Return the [X, Y] coordinate for the center point of the cell that contains the specified text.  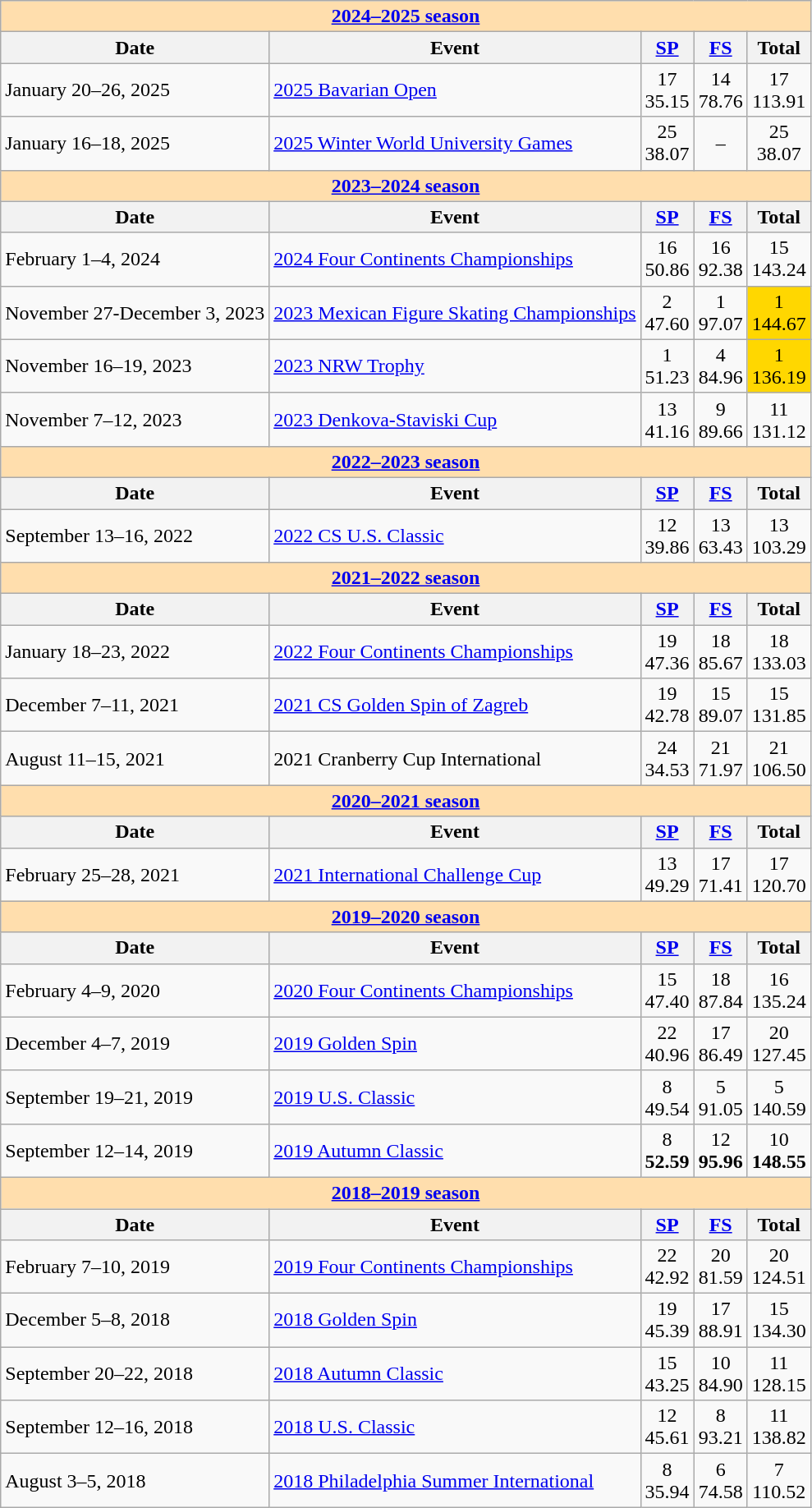
2019 Four Continents Championships [455, 1267]
20 81.59 [721, 1267]
11 128.15 [778, 1373]
13 63.43 [721, 536]
2019 Golden Spin [455, 1043]
24 34.53 [667, 759]
2021–2022 season [406, 578]
19 47.36 [667, 652]
12 95.96 [721, 1150]
21 71.97 [721, 759]
December 4–7, 2019 [135, 1043]
February 25–28, 2021 [135, 874]
2023 Denkova-Staviski Cup [455, 419]
2019 Autumn Classic [455, 1150]
15 143.24 [778, 260]
November 7–12, 2023 [135, 419]
17 86.49 [721, 1043]
9 89.66 [721, 419]
September 19–21, 2019 [135, 1097]
15 89.07 [721, 705]
8 35.94 [667, 1480]
2 47.60 [667, 312]
February 4–9, 2020 [135, 991]
September 12–16, 2018 [135, 1428]
8 49.54 [667, 1097]
2025 Bavarian Open [455, 90]
8 93.21 [721, 1428]
2019 U.S. Classic [455, 1097]
2021 CS Golden Spin of Zagreb [455, 705]
10 84.90 [721, 1373]
2024 Four Continents Championships [455, 260]
February 1–4, 2024 [135, 260]
2025 Winter World University Games [455, 143]
7 110.52 [778, 1480]
10 148.55 [778, 1150]
13 41.16 [667, 419]
December 5–8, 2018 [135, 1321]
17 113.91 [778, 90]
2022–2023 season [406, 462]
1 51.23 [667, 366]
13 103.29 [778, 536]
2023–2024 season [406, 186]
11 138.82 [778, 1428]
2021 International Challenge Cup [455, 874]
18 87.84 [721, 991]
17 88.91 [721, 1321]
2019–2020 season [406, 917]
12 39.86 [667, 536]
13 49.29 [667, 874]
2022 Four Continents Championships [455, 652]
16 135.24 [778, 991]
15 43.25 [667, 1373]
January 16–18, 2025 [135, 143]
2023 NRW Trophy [455, 366]
2018 U.S. Classic [455, 1428]
2018 Autumn Classic [455, 1373]
4 84.96 [721, 366]
November 16–19, 2023 [135, 366]
22 40.96 [667, 1043]
August 3–5, 2018 [135, 1480]
5 140.59 [778, 1097]
September 13–16, 2022 [135, 536]
September 12–14, 2019 [135, 1150]
August 11–15, 2021 [135, 759]
16 92.38 [721, 260]
19 45.39 [667, 1321]
17 120.70 [778, 874]
15 131.85 [778, 705]
11 131.12 [778, 419]
2022 CS U.S. Classic [455, 536]
14 78.76 [721, 90]
January 18–23, 2022 [135, 652]
2021 Cranberry Cup International [455, 759]
18 85.67 [721, 652]
17 35.15 [667, 90]
2020 Four Continents Championships [455, 991]
6 74.58 [721, 1480]
18 133.03 [778, 652]
20 124.51 [778, 1267]
1 144.67 [778, 312]
15 134.30 [778, 1321]
16 50.86 [667, 260]
February 7–10, 2019 [135, 1267]
2020–2021 season [406, 801]
1 97.07 [721, 312]
22 42.92 [667, 1267]
2018 Philadelphia Summer International [455, 1480]
2024–2025 season [406, 16]
2018–2019 season [406, 1193]
12 45.61 [667, 1428]
September 20–22, 2018 [135, 1373]
1 136.19 [778, 366]
November 27-December 3, 2023 [135, 312]
19 42.78 [667, 705]
2023 Mexican Figure Skating Championships [455, 312]
– [721, 143]
2018 Golden Spin [455, 1321]
December 7–11, 2021 [135, 705]
17 71.41 [721, 874]
20 127.45 [778, 1043]
8 52.59 [667, 1150]
5 91.05 [721, 1097]
21 106.50 [778, 759]
January 20–26, 2025 [135, 90]
15 47.40 [667, 991]
